Capture the cell that displays the provided text and extract its (x, y) central coordinate. 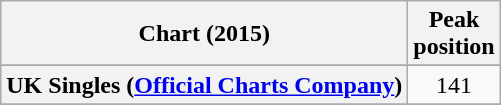
141 (454, 85)
UK Singles (Official Charts Company) (204, 85)
Peakposition (454, 34)
Chart (2015) (204, 34)
